Capture the cell that displays the provided text and extract its [X, Y] central coordinate. 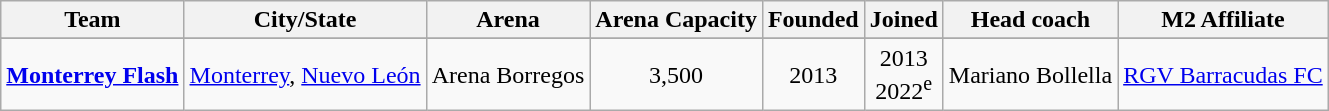
Arena [508, 20]
Arena Capacity [676, 20]
2013 [813, 75]
Monterrey Flash [92, 75]
Arena Borregos [508, 75]
20132022e [904, 75]
Founded [813, 20]
Monterrey, Nuevo León [305, 75]
Joined [904, 20]
3,500 [676, 75]
Head coach [1030, 20]
City/State [305, 20]
Team [92, 20]
M2 Affiliate [1224, 20]
Mariano Bollella [1030, 75]
RGV Barracudas FC [1224, 75]
